Output the [X, Y] coordinate of the center of the cell containing the given text.  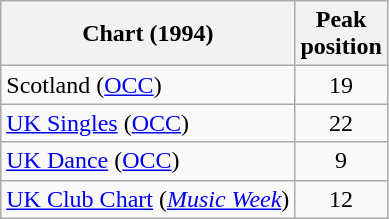
Scotland (OCC) [148, 85]
Peakposition [341, 34]
UK Dance (OCC) [148, 161]
22 [341, 123]
9 [341, 161]
12 [341, 199]
Chart (1994) [148, 34]
19 [341, 85]
UK Club Chart (Music Week) [148, 199]
UK Singles (OCC) [148, 123]
